Detect which cell encompasses the target text, then output its (X, Y) center coordinate. 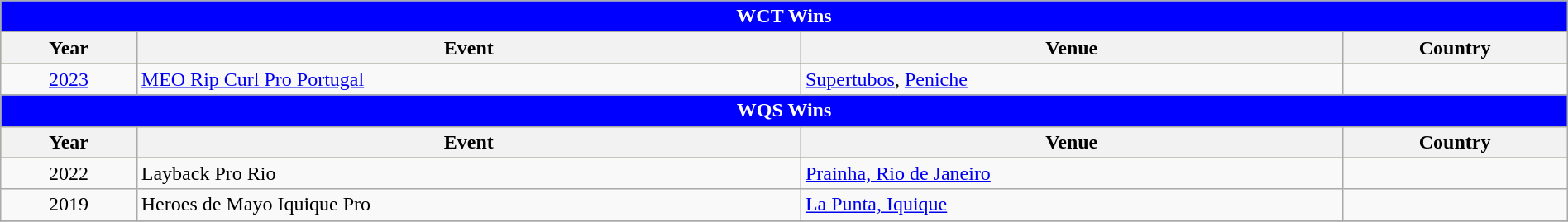
Supertubos, Peniche (1072, 79)
WCT Wins (784, 17)
MEO Rip Curl Pro Portugal (468, 79)
La Punta, Iquique (1072, 205)
WQS Wins (784, 111)
Layback Pro Rio (468, 173)
2019 (69, 205)
2023 (69, 79)
2022 (69, 173)
Prainha, Rio de Janeiro (1072, 173)
Heroes de Mayo Iquique Pro (468, 205)
